Determine the (X, Y) coordinate at the center of the cell enclosing the given text.  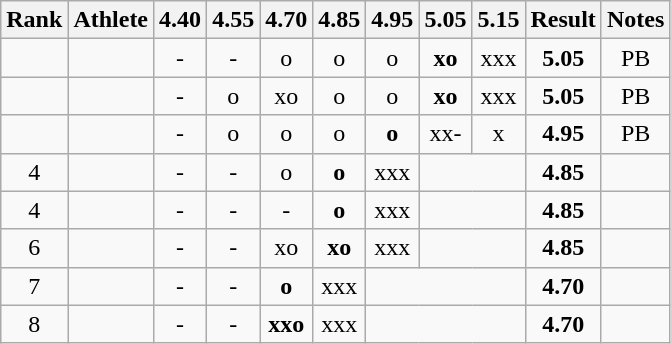
4.40 (180, 20)
6 (34, 248)
Athlete (111, 20)
8 (34, 324)
Notes (635, 20)
4.55 (234, 20)
x (498, 134)
5.15 (498, 20)
xxo (286, 324)
7 (34, 286)
xx- (446, 134)
Result (563, 20)
Rank (34, 20)
